Capture the cell that displays the provided text and extract its (x, y) central coordinate. 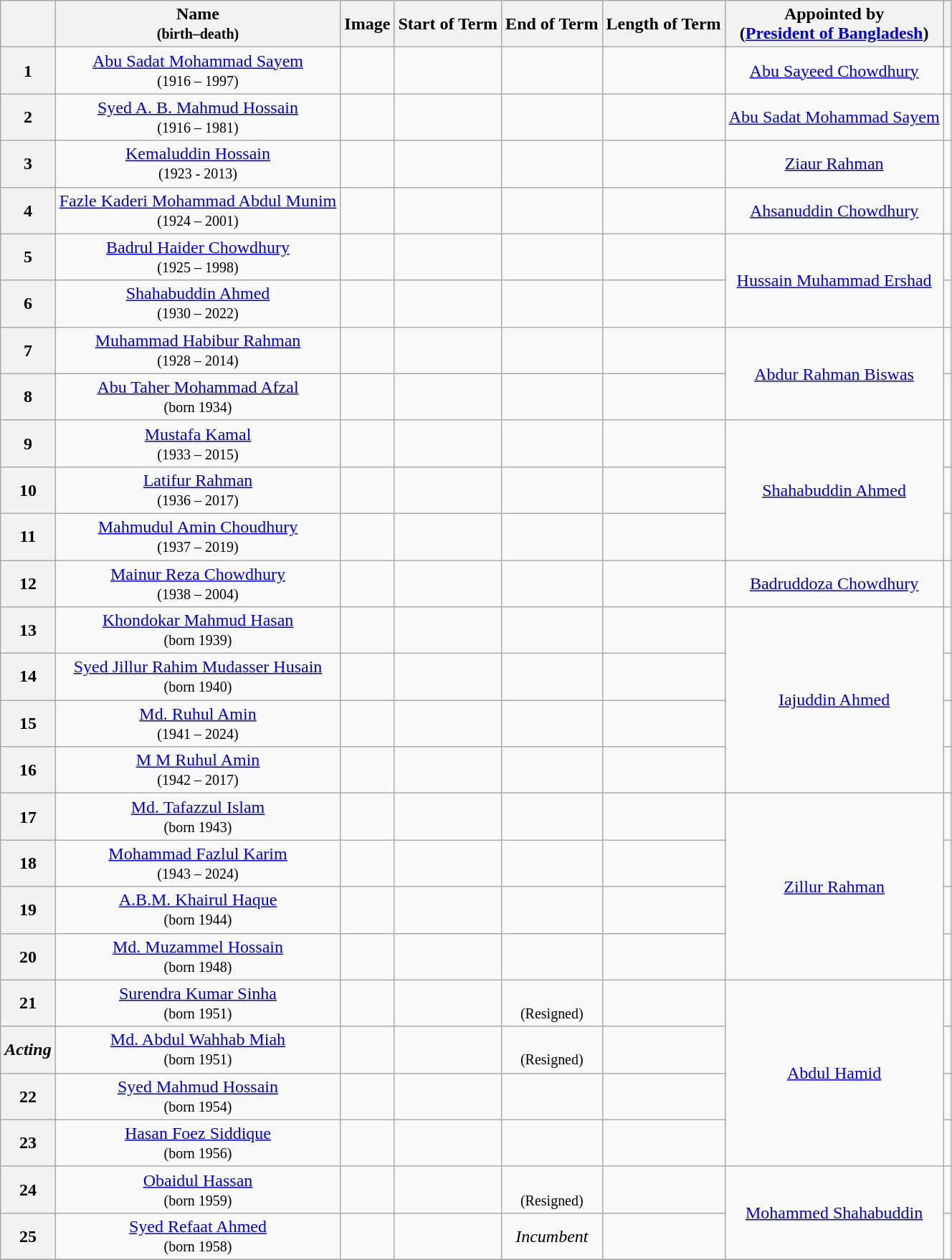
Hasan Foez Siddique(born 1956) (198, 1142)
9 (28, 443)
Abdul Hamid (834, 1073)
Hussain Muhammad Ershad (834, 280)
11 (28, 536)
Name(birth–death) (198, 24)
14 (28, 677)
8 (28, 397)
Shahabuddin Ahmed (834, 490)
Khondokar Mahmud Hasan(born 1939) (198, 631)
Mustafa Kamal(1933 – 2015) (198, 443)
Surendra Kumar Sinha(born 1951) (198, 1003)
18 (28, 863)
Syed A. B. Mahmud Hossain(1916 – 1981) (198, 118)
Mahmudul Amin Choudhury(1937 – 2019) (198, 536)
25 (28, 1236)
21 (28, 1003)
Kemaluddin Hossain(1923 - 2013) (198, 163)
6 (28, 304)
Abu Taher Mohammad Afzal(born 1934) (198, 397)
Badrul Haider Chowdhury(1925 – 1998) (198, 257)
17 (28, 817)
Ahsanuddin Chowdhury (834, 211)
Md. Abdul Wahhab Miah(born 1951) (198, 1049)
15 (28, 724)
Md. Muzammel Hossain(born 1948) (198, 956)
Mohammad Fazlul Karim(1943 – 2024) (198, 863)
13 (28, 631)
Badruddoza Chowdhury (834, 583)
20 (28, 956)
1 (28, 70)
Fazle Kaderi Mohammad Abdul Munim(1924 – 2001) (198, 211)
4 (28, 211)
A.B.M. Khairul Haque(born 1944) (198, 910)
12 (28, 583)
Latifur Rahman(1936 – 2017) (198, 490)
Muhammad Habibur Rahman(1928 – 2014) (198, 350)
Image (367, 24)
23 (28, 1142)
19 (28, 910)
Obaidul Hassan(born 1959) (198, 1190)
Length of Term (664, 24)
M M Ruhul Amin(1942 – 2017) (198, 770)
Abdur Rahman Biswas (834, 373)
7 (28, 350)
Start of Term (448, 24)
16 (28, 770)
Syed Refaat Ahmed(born 1958) (198, 1236)
Incumbent (552, 1236)
10 (28, 490)
Zillur Rahman (834, 887)
22 (28, 1097)
Abu Sadat Mohammad Sayem(1916 – 1997) (198, 70)
Iajuddin Ahmed (834, 700)
Abu Sayeed Chowdhury (834, 70)
Md. Ruhul Amin(1941 – 2024) (198, 724)
3 (28, 163)
Mohammed Shahabuddin (834, 1213)
Appointed by(President of Bangladesh) (834, 24)
Abu Sadat Mohammad Sayem (834, 118)
Mainur Reza Chowdhury(1938 – 2004) (198, 583)
Shahabuddin Ahmed(1930 – 2022) (198, 304)
5 (28, 257)
Syed Jillur Rahim Mudasser Husain(born 1940) (198, 677)
Md. Tafazzul Islam(born 1943) (198, 817)
Acting (28, 1049)
Syed Mahmud Hossain(born 1954) (198, 1097)
2 (28, 118)
24 (28, 1190)
End of Term (552, 24)
Ziaur Rahman (834, 163)
